Determine the [X, Y] coordinate at the center of the cell enclosing the given text.  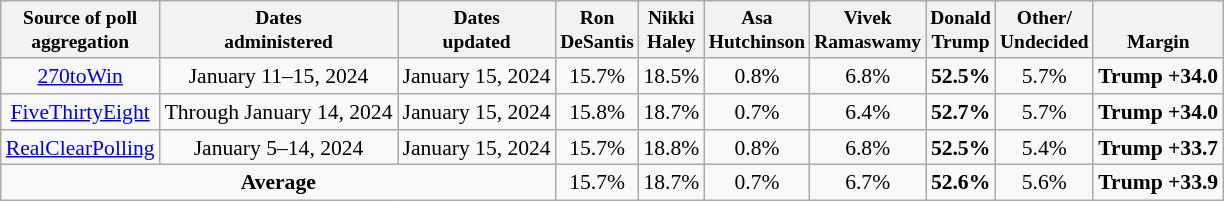
VivekRamaswamy [868, 30]
5.6% [1044, 183]
Source of pollaggregation [80, 30]
Other/Undecided [1044, 30]
RonDeSantis [598, 30]
January 5–14, 2024 [279, 148]
Trump +33.9 [1158, 183]
NikkiHaley [671, 30]
15.8% [598, 112]
Trump +33.7 [1158, 148]
FiveThirtyEight [80, 112]
Average [278, 183]
Datesupdated [477, 30]
DonaldTrump [961, 30]
6.7% [868, 183]
18.8% [671, 148]
52.7% [961, 112]
18.5% [671, 76]
January 11–15, 2024 [279, 76]
5.4% [1044, 148]
RealClearPolling [80, 148]
Through January 14, 2024 [279, 112]
270toWin [80, 76]
Datesadministered [279, 30]
52.6% [961, 183]
Margin [1158, 30]
AsaHutchinson [756, 30]
6.4% [868, 112]
